Determine the (x, y) coordinate at the center of the cell enclosing the given text.  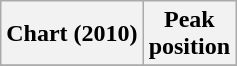
Chart (2010) (72, 34)
Peakposition (189, 34)
